Identify which cell holds the provided text, then report its (x, y) central coordinate. 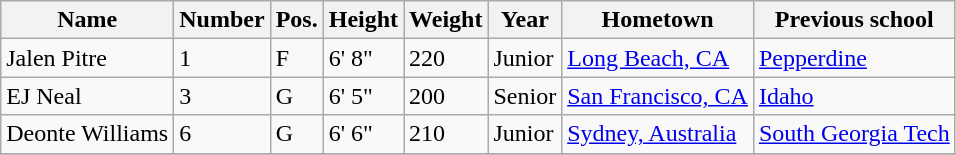
Number (222, 20)
Previous school (854, 20)
Sydney, Australia (658, 134)
Idaho (854, 96)
EJ Neal (88, 96)
200 (446, 96)
3 (222, 96)
Height (363, 20)
Pepperdine (854, 58)
Name (88, 20)
Jalen Pitre (88, 58)
Year (525, 20)
Weight (446, 20)
1 (222, 58)
San Francisco, CA (658, 96)
Long Beach, CA (658, 58)
F (296, 58)
Senior (525, 96)
6' 6" (363, 134)
Pos. (296, 20)
220 (446, 58)
South Georgia Tech (854, 134)
6' 5" (363, 96)
210 (446, 134)
Hometown (658, 20)
6 (222, 134)
6' 8" (363, 58)
Deonte Williams (88, 134)
